Find where the given text appears and provide that cell's center as [X, Y] coordinate. 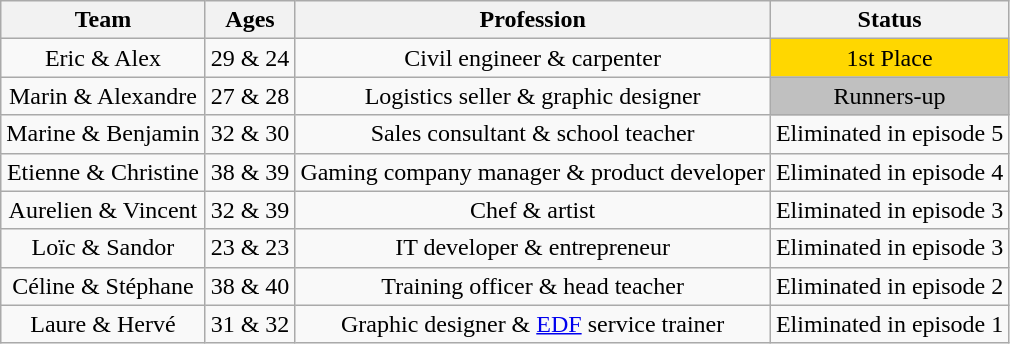
Eric & Alex [103, 58]
Ages [250, 20]
Team [103, 20]
Aurelien & Vincent [103, 210]
38 & 39 [250, 172]
Profession [533, 20]
29 & 24 [250, 58]
Loïc & Sandor [103, 248]
Marin & Alexandre [103, 96]
31 & 32 [250, 324]
Graphic designer & EDF service trainer [533, 324]
Marine & Benjamin [103, 134]
Céline & Stéphane [103, 286]
1st Place [889, 58]
38 & 40 [250, 286]
Eliminated in episode 2 [889, 286]
Runners-up [889, 96]
Etienne & Christine [103, 172]
Eliminated in episode 4 [889, 172]
Logistics seller & graphic designer [533, 96]
Eliminated in episode 1 [889, 324]
Chef & artist [533, 210]
Sales consultant & school teacher [533, 134]
IT developer & entrepreneur [533, 248]
32 & 30 [250, 134]
Laure & Hervé [103, 324]
Training officer & head teacher [533, 286]
Status [889, 20]
Civil engineer & carpenter [533, 58]
23 & 23 [250, 248]
Eliminated in episode 5 [889, 134]
32 & 39 [250, 210]
Gaming company manager & product developer [533, 172]
27 & 28 [250, 96]
